Search for the cell housing the specified text and yield its [X, Y] center coordinate. 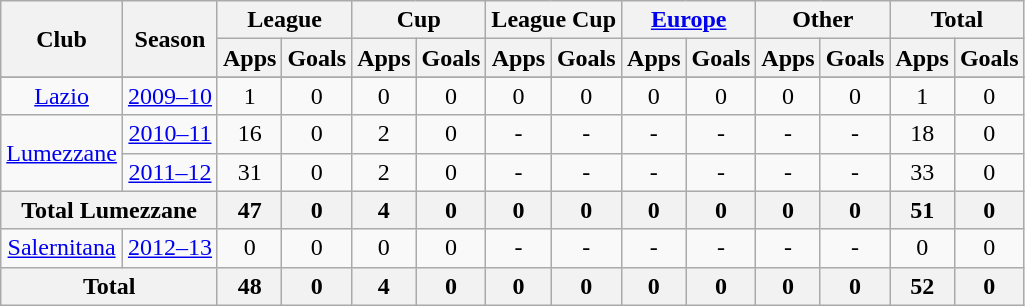
League [284, 20]
31 [249, 172]
52 [922, 286]
Salernitana [62, 248]
Season [170, 39]
18 [922, 134]
2009–10 [170, 96]
Lazio [62, 96]
47 [249, 210]
48 [249, 286]
2012–13 [170, 248]
Cup [419, 20]
League Cup [554, 20]
Club [62, 39]
Other [823, 20]
Total Lumezzane [110, 210]
Europe [689, 20]
33 [922, 172]
2010–11 [170, 134]
51 [922, 210]
2011–12 [170, 172]
Lumezzane [62, 153]
16 [249, 134]
